Detect which cell encompasses the target text, then output its [x, y] center coordinate. 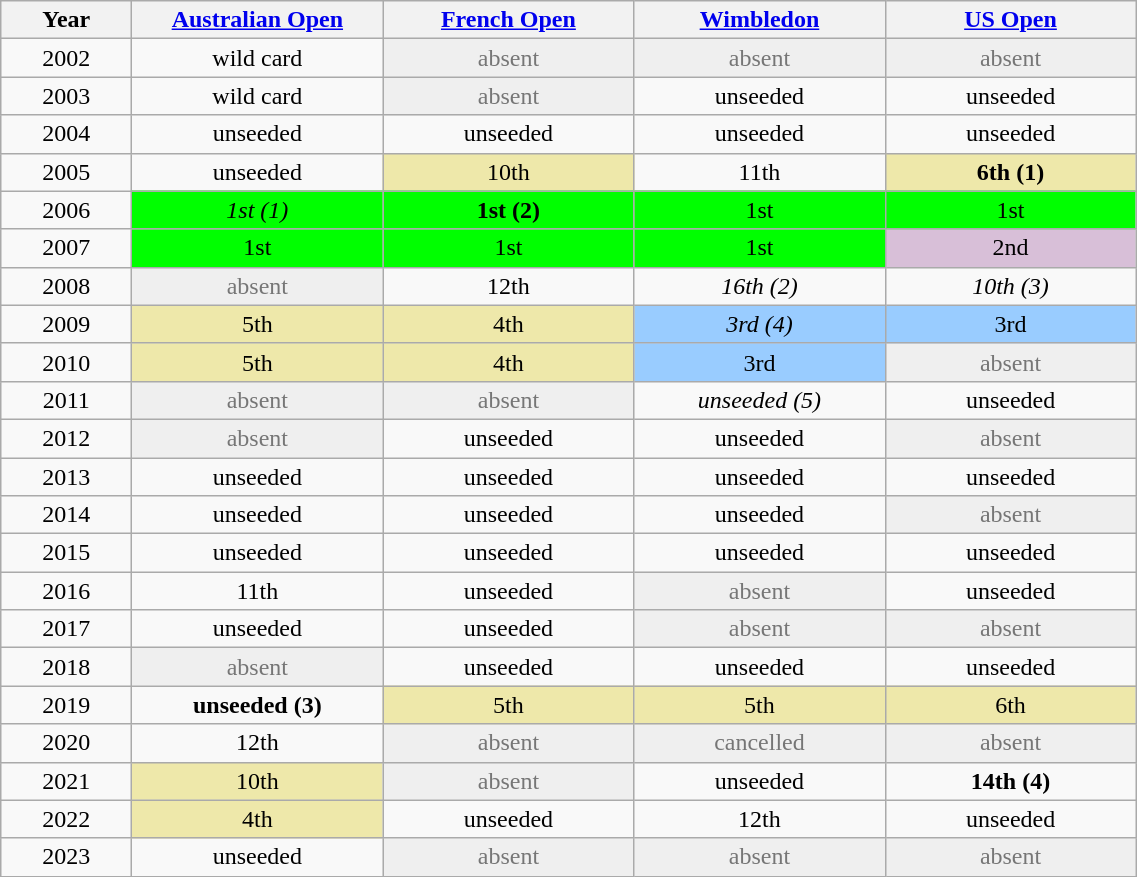
2023 [66, 857]
unseeded (3) [258, 705]
Year [66, 20]
2006 [66, 210]
2nd [1010, 248]
2010 [66, 362]
3rd (4) [760, 324]
10th (3) [1010, 286]
2011 [66, 400]
cancelled [760, 743]
Wimbledon [760, 20]
2015 [66, 553]
2012 [66, 438]
2018 [66, 667]
1st (1) [258, 210]
6th (1) [1010, 172]
Australian Open [258, 20]
1st (2) [508, 210]
2009 [66, 324]
2014 [66, 515]
2021 [66, 781]
2020 [66, 743]
2004 [66, 134]
2013 [66, 477]
6th [1010, 705]
2007 [66, 248]
US Open [1010, 20]
2002 [66, 58]
2022 [66, 819]
2005 [66, 172]
2003 [66, 96]
2016 [66, 591]
14th (4) [1010, 781]
unseeded (5) [760, 400]
2019 [66, 705]
French Open [508, 20]
16th (2) [760, 286]
2017 [66, 629]
2008 [66, 286]
